Search for the cell housing the specified text and yield its (X, Y) center coordinate. 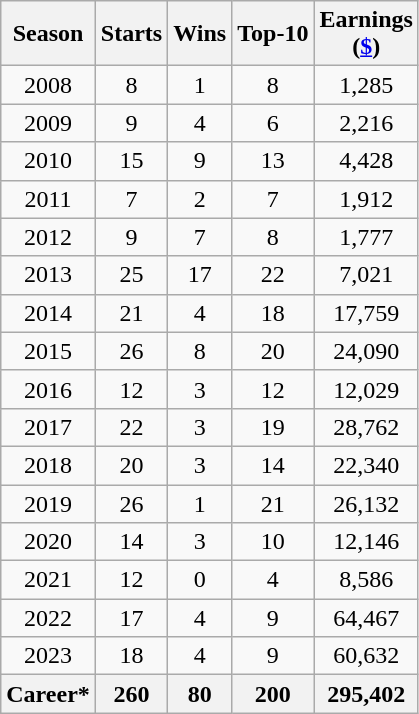
1,912 (366, 199)
1,777 (366, 237)
22,340 (366, 465)
80 (200, 694)
2012 (48, 237)
26,132 (366, 503)
2021 (48, 580)
2013 (48, 275)
200 (273, 694)
2014 (48, 313)
19 (273, 427)
Career* (48, 694)
2019 (48, 503)
Top-10 (273, 34)
7,021 (366, 275)
2015 (48, 351)
28,762 (366, 427)
4,428 (366, 161)
15 (131, 161)
17,759 (366, 313)
8,586 (366, 580)
6 (273, 123)
2,216 (366, 123)
2016 (48, 389)
2023 (48, 656)
2020 (48, 542)
24,090 (366, 351)
2018 (48, 465)
2022 (48, 618)
Season (48, 34)
2011 (48, 199)
295,402 (366, 694)
Wins (200, 34)
Starts (131, 34)
260 (131, 694)
2009 (48, 123)
12,146 (366, 542)
0 (200, 580)
10 (273, 542)
Earnings($) (366, 34)
25 (131, 275)
2010 (48, 161)
1,285 (366, 85)
13 (273, 161)
12,029 (366, 389)
2017 (48, 427)
64,467 (366, 618)
2008 (48, 85)
60,632 (366, 656)
2 (200, 199)
